Search for the cell housing the specified text and yield its [x, y] center coordinate. 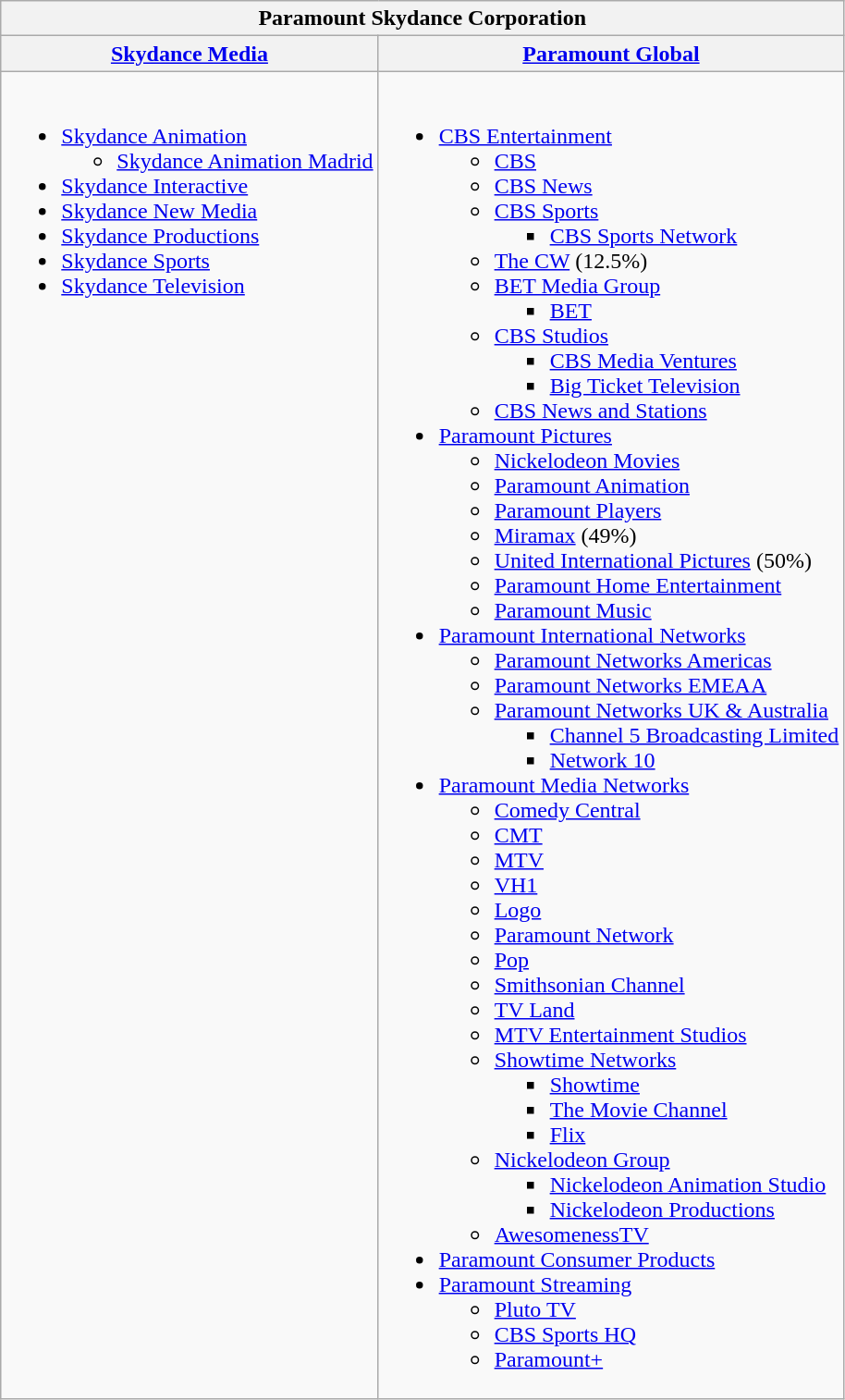
Skydance Media [190, 54]
Paramount Skydance Corporation [422, 18]
Paramount Global [611, 54]
Skydance AnimationSkydance Animation MadridSkydance InteractiveSkydance New MediaSkydance ProductionsSkydance SportsSkydance Television [190, 735]
